Provide the [x, y] coordinate of the cell's center where the given text is located.  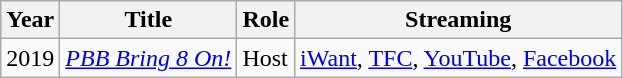
PBB Bring 8 On! [148, 58]
Host [266, 58]
iWant, TFC, YouTube, Facebook [458, 58]
Title [148, 20]
Streaming [458, 20]
2019 [30, 58]
Role [266, 20]
Year [30, 20]
